Locate the cell with the specified text and output its (X, Y) center coordinate. 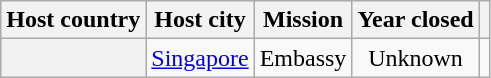
Embassy (303, 58)
Singapore (200, 58)
Mission (303, 20)
Year closed (416, 20)
Host country (74, 20)
Unknown (416, 58)
Host city (200, 20)
